Determine the (x, y) coordinate at the center of the cell enclosing the given text.  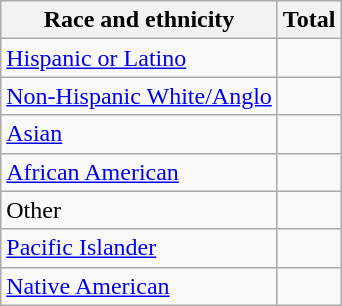
Asian (140, 134)
Hispanic or Latino (140, 58)
Native American (140, 286)
Race and ethnicity (140, 20)
Non-Hispanic White/Anglo (140, 96)
Pacific Islander (140, 248)
Other (140, 210)
Total (309, 20)
African American (140, 172)
